Output the [x, y] coordinate of the center of the cell containing the given text.  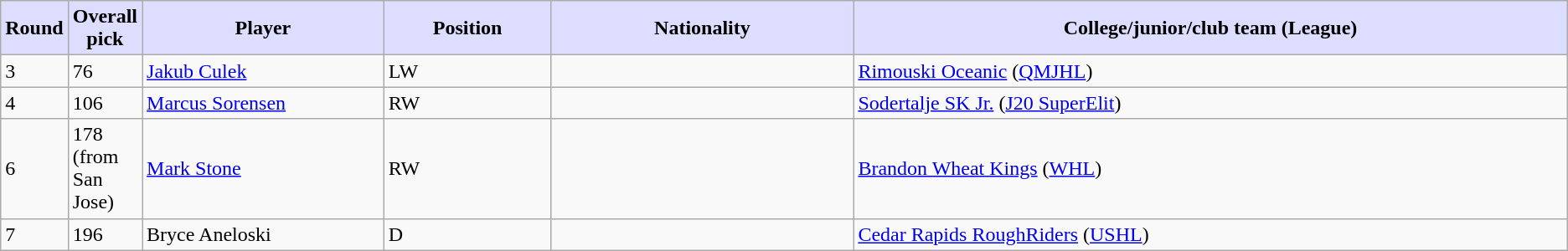
Player [263, 28]
Marcus Sorensen [263, 103]
Mark Stone [263, 169]
Sodertalje SK Jr. (J20 SuperElit) [1210, 103]
7 [34, 234]
Overall pick [105, 28]
Rimouski Oceanic (QMJHL) [1210, 71]
Jakub Culek [263, 71]
6 [34, 169]
Nationality [702, 28]
106 [105, 103]
LW [467, 71]
3 [34, 71]
178 (from San Jose) [105, 169]
Cedar Rapids RoughRiders (USHL) [1210, 234]
Position [467, 28]
Bryce Aneloski [263, 234]
Round [34, 28]
196 [105, 234]
College/junior/club team (League) [1210, 28]
D [467, 234]
76 [105, 71]
Brandon Wheat Kings (WHL) [1210, 169]
4 [34, 103]
